Provide the (x, y) coordinate of the cell's center where the given text is located.  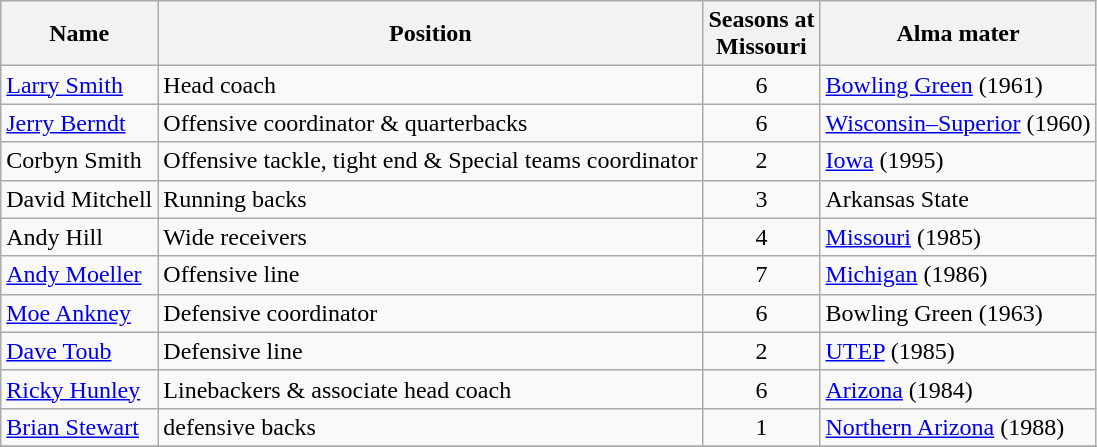
4 (762, 237)
Dave Toub (80, 351)
Arizona (1984) (958, 389)
Wide receivers (430, 237)
Iowa (1995) (958, 161)
Michigan (1986) (958, 275)
Offensive tackle, tight end & Special teams coordinator (430, 161)
Andy Moeller (80, 275)
UTEP (1985) (958, 351)
defensive backs (430, 427)
Alma mater (958, 34)
Northern Arizona (1988) (958, 427)
7 (762, 275)
David Mitchell (80, 199)
Bowling Green (1963) (958, 313)
Corbyn Smith (80, 161)
3 (762, 199)
Andy Hill (80, 237)
Ricky Hunley (80, 389)
Offensive line (430, 275)
Offensive coordinator & quarterbacks (430, 123)
Position (430, 34)
Moe Ankney (80, 313)
Head coach (430, 85)
Missouri (1985) (958, 237)
Running backs (430, 199)
Defensive coordinator (430, 313)
Defensive line (430, 351)
Bowling Green (1961) (958, 85)
Brian Stewart (80, 427)
1 (762, 427)
Name (80, 34)
Wisconsin–Superior (1960) (958, 123)
Seasons atMissouri (762, 34)
Jerry Berndt (80, 123)
Linebackers & associate head coach (430, 389)
Larry Smith (80, 85)
Arkansas State (958, 199)
